Provide the (X, Y) coordinate of the cell's center where the given text is located.  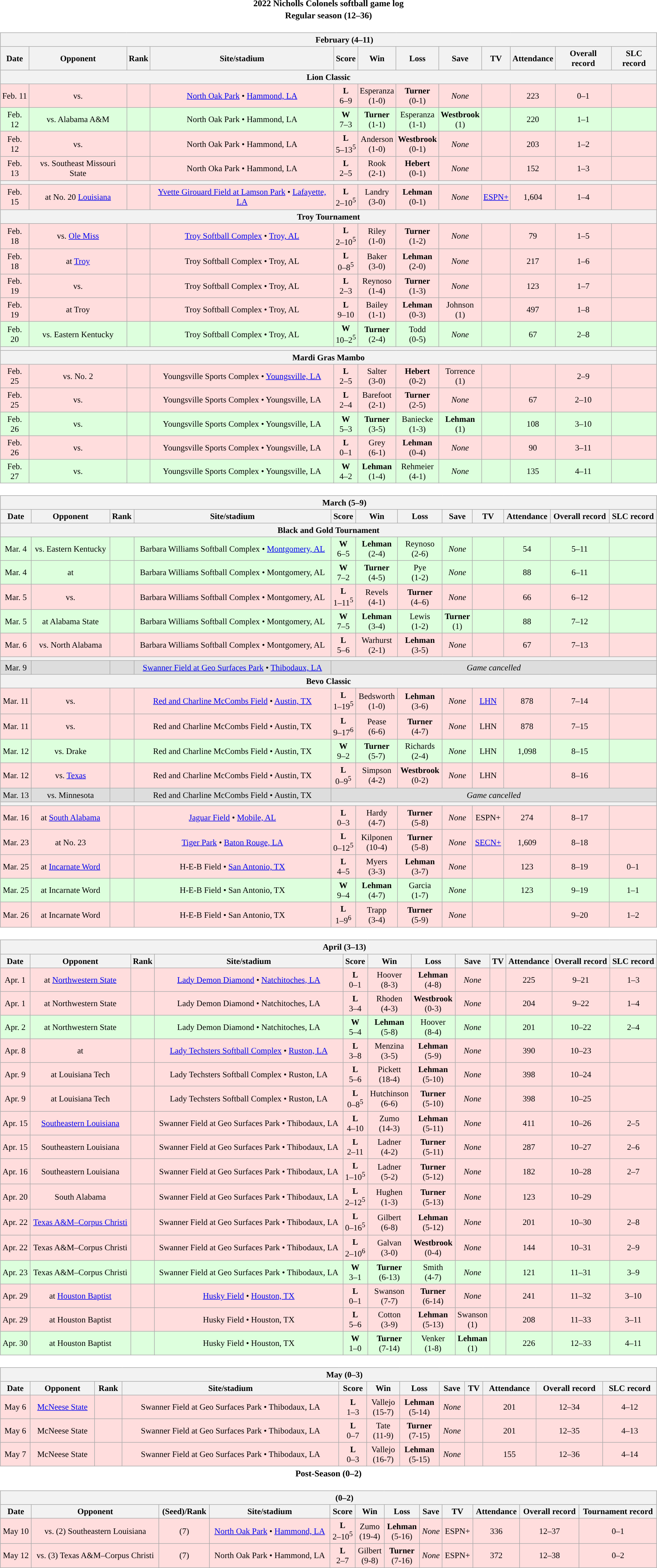
Mardi Gras Mambo (328, 358)
Turner(7-14) (389, 1343)
W9–2 (343, 751)
204 (529, 1004)
1–7 (583, 286)
L1–195 (343, 701)
L0–7 (353, 1431)
11–32 (581, 1296)
5–11 (580, 549)
Salter(3-0) (377, 376)
at No. 23 (70, 842)
W1–0 (355, 1343)
L2–7 (342, 1556)
Westbrook(1) (460, 119)
L0–125 (343, 842)
Westbrook(0-2) (420, 776)
Apr. 16 (15, 1171)
Lehman(5-13) (433, 1319)
Tiger Park • Baton Rouge, LA (232, 842)
Turner(7-15) (419, 1431)
W4–2 (346, 471)
May 7 (15, 1454)
Gilbert(9-8) (370, 1556)
79 (533, 236)
L9–176 (343, 726)
Swanson(1) (472, 1319)
W7–5 (343, 622)
Turner(5-9) (420, 915)
Hardy(4-7) (377, 817)
Hutchinson(6-6) (389, 1099)
2–7 (633, 1171)
12–35 (569, 1431)
Lehman(5-15) (419, 1454)
Turner(5-12) (433, 1171)
Feb. 13 (15, 169)
Reynoso(1-4) (377, 286)
4–12 (630, 1407)
144 (529, 1248)
Zumo(19-4) (370, 1531)
12–38 (550, 1556)
Menzina(3-5) (389, 1050)
2–10 (583, 400)
Westbrook(0-3) (433, 1004)
Esperanza(1-0) (377, 96)
Lehman(3-7) (420, 866)
152 (533, 169)
Turner(4-5) (377, 573)
Westbrook(0-4) (433, 1248)
12–36 (569, 1454)
Turner(0-1) (417, 96)
8–15 (580, 751)
10–29 (581, 1197)
Mar. 26 (16, 915)
6–11 (580, 573)
L0–165 (355, 1222)
W9–4 (343, 891)
April (3–13) (328, 947)
Lehman(2-4) (377, 549)
Bevo Classic (328, 681)
1,098 (527, 751)
Simpson(4-2) (377, 776)
203 (533, 144)
226 (529, 1343)
L1–105 (355, 1171)
Garcia(1-7) (420, 891)
Turner(2-5) (417, 400)
Pickett(18-4) (389, 1074)
411 (529, 1123)
220 (533, 119)
7–12 (580, 622)
vs. (2) Southeastern Louisiana (95, 1531)
Hebert(0-2) (417, 376)
Cotton(3-9) (389, 1319)
February (4–11) (328, 40)
L2–106 (355, 1248)
Jaguar Field • Mobile, AL (232, 817)
Warhurst(2-1) (377, 645)
135 (533, 471)
336 (496, 1531)
vs. Drake (70, 751)
Lehman(2-0) (417, 262)
Apr. 2 (15, 1027)
Gilbert(6-8) (389, 1222)
Galvan(3-0) (389, 1248)
90 (533, 447)
Turner(5-13) (433, 1197)
390 (529, 1050)
Barefoot(2-1) (377, 400)
Torrence(1) (460, 376)
vs. Texas (70, 776)
Rhoden(4-3) (389, 1004)
2–4 (633, 1027)
May 10 (16, 1531)
Kilponen(10-4) (377, 842)
3–9 (633, 1272)
L6–9 (346, 96)
Baniecke(1-3) (417, 424)
Apr. 23 (15, 1272)
Apr. 8 (15, 1050)
Baker(3-0) (377, 262)
6–12 (580, 597)
Turner(5-7) (377, 751)
L2–3 (346, 286)
9–22 (581, 1004)
Mar. 23 (16, 842)
10–26 (581, 1123)
Hebert(0-1) (417, 169)
9–20 (580, 915)
W7–2 (343, 573)
Apr. 30 (15, 1343)
L1–96 (343, 915)
Turner(4–6) (420, 597)
217 (533, 262)
Hughen(1-3) (389, 1197)
8–16 (580, 776)
Zumo(14-3) (389, 1123)
Ladner(5-2) (389, 1171)
at South Alabama (70, 817)
L4–5 (343, 866)
May (0–3) (328, 1374)
10–30 (581, 1222)
Grey(6-1) (377, 447)
vs. North Alabama (70, 645)
L1–115 (343, 597)
Turner(1-2) (417, 236)
May 12 (16, 1556)
Turner(6-14) (433, 1296)
Turner(1) (458, 622)
Lehman(5-12) (433, 1222)
11–31 (581, 1272)
Vallejo(15-7) (383, 1407)
12–34 (569, 1407)
W5–4 (355, 1027)
Turner(5-10) (433, 1099)
54 (527, 549)
Yvette Girouard Field at Lamson Park • Lafayette, LA (242, 197)
Mar. 9 (16, 668)
(0–2) (328, 1498)
2–5 (633, 1123)
W10–25 (346, 334)
8–17 (580, 817)
223 (533, 96)
L5–135 (346, 144)
Revels(4-1) (377, 597)
7–13 (580, 645)
L1–3 (353, 1407)
South Alabama (81, 1197)
W3–1 (355, 1272)
Venker(1-8) (433, 1343)
8–18 (580, 842)
11–33 (581, 1319)
Turner(6-13) (389, 1272)
9–19 (580, 891)
Lehman(3-5) (420, 645)
Mar. 6 (16, 645)
12–33 (581, 1343)
W7–3 (346, 119)
10–31 (581, 1248)
Lehman(4-8) (433, 979)
Mar. 16 (16, 817)
Lewis(1-2) (420, 622)
Todd(0-5) (417, 334)
4–14 (630, 1454)
Turner(5-11) (433, 1147)
Vallejo(16-7) (383, 1454)
Lehman(5-10) (433, 1074)
10–23 (581, 1050)
March (5–9) (328, 503)
10–22 (581, 1027)
Feb. 11 (15, 96)
Lehman(3-6) (420, 701)
Troy Tournament (328, 217)
1,604 (533, 197)
Esperanza(1-1) (417, 119)
(Seed)/Rank (184, 1512)
1–5 (583, 236)
Ladner(4-2) (389, 1147)
Lehman(5-11) (433, 1123)
Lehman(5-16) (402, 1531)
208 (529, 1319)
10–28 (581, 1171)
L4–10 (355, 1123)
121 (529, 1272)
10–24 (581, 1074)
10–25 (581, 1099)
Bailey(1-1) (377, 309)
Lehman(0-1) (417, 197)
W5–3 (346, 424)
Black and Gold Tournament (328, 530)
L3–4 (355, 1004)
Westbrook(0-1) (417, 144)
Hoover(8-4) (433, 1027)
274 (527, 817)
Turner(1-1) (377, 119)
vs. Southeast Missouri State (78, 169)
Lehman(4-7) (377, 891)
Smith(4-7) (433, 1272)
372 (496, 1556)
Turner(2-4) (377, 334)
225 (529, 979)
L0–95 (343, 776)
SECN+ (488, 842)
7–15 (580, 726)
66 (527, 597)
Hoover(8-3) (389, 979)
287 (529, 1147)
Feb. 15 (15, 197)
W6–5 (343, 549)
Riley(1-0) (377, 236)
Lehman(0-3) (417, 309)
Turner(3-5) (377, 424)
Trapp(3-4) (377, 915)
Landry(3-0) (377, 197)
Richards(2-4) (420, 751)
Anderson(1-0) (377, 144)
vs. No. 2 (78, 376)
Apr. 20 (15, 1197)
8–19 (580, 866)
Myers(3-3) (377, 866)
Bedsworth(1-0) (377, 701)
Rehmeier(4-1) (417, 471)
1–6 (583, 262)
Reynoso(2-6) (420, 549)
Lehman(1-4) (377, 471)
Feb. 27 (15, 471)
Johnson(1) (460, 309)
L9–10 (346, 309)
7–14 (580, 701)
at No. 20 Louisiana (78, 197)
12–37 (550, 1531)
Lion Classic (328, 77)
2–6 (633, 1147)
L2–125 (355, 1197)
Lehman(5-9) (433, 1050)
Lehman(5-14) (419, 1407)
vs. (3) Texas A&M–Corpus Christi (95, 1556)
L3–8 (355, 1050)
vs. Alabama A&M (78, 119)
1–8 (583, 309)
Turner(7-16) (402, 1556)
North Oka Park • Hammond, LA (242, 169)
10–27 (581, 1147)
1,609 (527, 842)
Lehman(0-4) (417, 447)
9–21 (581, 979)
Mar. 13 (16, 795)
497 (533, 309)
L2–4 (346, 400)
vs. Ole Miss (78, 236)
182 (529, 1171)
Rook(2-1) (377, 169)
at Alabama State (70, 622)
Pye(1-2) (420, 573)
vs. Minnesota (70, 795)
241 (529, 1296)
Swanson(7-7) (389, 1296)
108 (533, 424)
L2–11 (355, 1147)
Lehman(5-8) (389, 1027)
Feb. 20 (15, 334)
Turner(1-3) (417, 286)
Tournament record (618, 1512)
4–13 (630, 1431)
155 (509, 1454)
Turner(4-7) (420, 726)
Lehman(3-4) (377, 622)
Tate(11-9) (383, 1431)
Pease(6-6) (377, 726)
0–2 (618, 1556)
